Determine the (X, Y) coordinate at the center of the cell enclosing the given text.  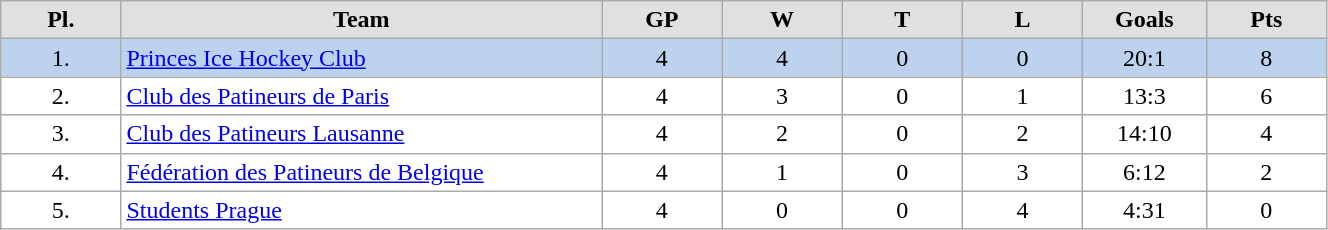
Pl. (61, 20)
Princes Ice Hockey Club (362, 58)
8 (1266, 58)
1. (61, 58)
Club des Patineurs Lausanne (362, 134)
2. (61, 96)
6 (1266, 96)
Team (362, 20)
W (782, 20)
Goals (1144, 20)
GP (662, 20)
T (902, 20)
4. (61, 172)
14:10 (1144, 134)
Pts (1266, 20)
6:12 (1144, 172)
3. (61, 134)
L (1022, 20)
5. (61, 210)
Club des Patineurs de Paris (362, 96)
13:3 (1144, 96)
20:1 (1144, 58)
4:31 (1144, 210)
Students Prague (362, 210)
Fédération des Patineurs de Belgique (362, 172)
